Extract the [x, y] coordinate from the center of the cell holding the provided text.  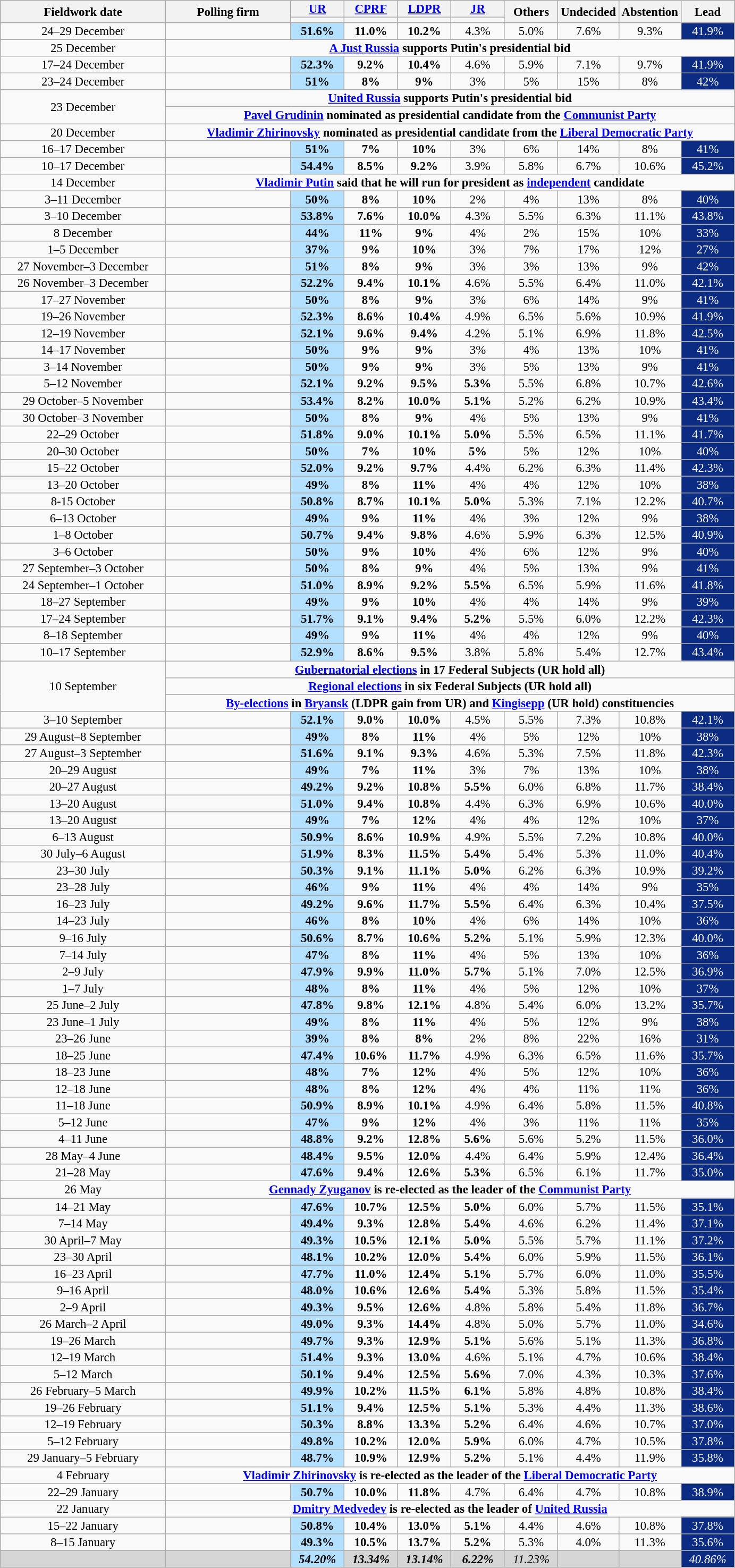
By-elections in Bryansk (LDPR gain from UR) and Kingisepp (UR hold) constituencies [450, 703]
37.0% [708, 1425]
35.1% [708, 1207]
52.2% [318, 283]
17–24 September [83, 619]
18–27 September [83, 602]
2–9 April [83, 1307]
9.9% [371, 971]
8.8% [371, 1425]
49.9% [318, 1391]
33% [708, 233]
47.4% [318, 1055]
11.9% [649, 1459]
35.0% [708, 1173]
44% [318, 233]
52.0% [318, 468]
Vladimir Zhirinovsky is re-elected as the leader of the Liberal Democratic Party [450, 1475]
23–30 July [83, 871]
26 May [83, 1190]
51.4% [318, 1358]
6.7% [588, 166]
37.5% [708, 904]
3–10 September [83, 719]
7.3% [588, 719]
5–12 February [83, 1442]
21–28 May [83, 1173]
JR [478, 9]
15–22 October [83, 468]
7–14 July [83, 955]
8–15 January [83, 1542]
30 October–3 November [83, 418]
18–23 June [83, 1072]
18–25 June [83, 1055]
20 December [83, 132]
25 December [83, 48]
26 November–3 December [83, 283]
23 June–1 July [83, 1022]
23–28 July [83, 887]
22 January [83, 1508]
22–29 January [83, 1492]
40.8% [708, 1106]
25 June–2 July [83, 1005]
24–29 December [83, 31]
28 May–4 June [83, 1156]
36.0% [708, 1139]
16–23 April [83, 1274]
47.7% [318, 1274]
20–29 August [83, 770]
41.7% [708, 434]
8.2% [371, 401]
Undecided [588, 12]
36.9% [708, 971]
14.4% [424, 1324]
49.0% [318, 1324]
40.86% [708, 1559]
6–13 October [83, 518]
16–17 December [83, 149]
4–11 June [83, 1139]
7.2% [588, 837]
10 September [83, 686]
35.8% [708, 1459]
37.2% [708, 1240]
19–26 February [83, 1408]
LDPR [424, 9]
40.9% [708, 535]
51.1% [318, 1408]
36.8% [708, 1341]
17% [588, 250]
35.6% [708, 1542]
16% [649, 1039]
24 September–1 October [83, 586]
3.9% [478, 166]
A Just Russia supports Putin's presidential bid [450, 48]
10–17 December [83, 166]
Others [531, 12]
13–20 October [83, 485]
17–24 December [83, 65]
48.8% [318, 1139]
40.7% [708, 502]
16–23 July [83, 904]
4 February [83, 1475]
40.4% [708, 854]
20–30 October [83, 451]
CPRF [371, 9]
14–23 July [83, 921]
22% [588, 1039]
10.3% [649, 1375]
6.22% [478, 1559]
14–17 November [83, 350]
48.4% [318, 1156]
22–29 October [83, 434]
14–21 May [83, 1207]
23–30 April [83, 1257]
42.5% [708, 334]
10–17 September [83, 652]
8.5% [371, 166]
5–12 November [83, 384]
54.20% [318, 1559]
UR [318, 9]
27 September–3 October [83, 569]
Lead [708, 12]
26 February–5 March [83, 1391]
54.4% [318, 166]
19–26 March [83, 1341]
49.7% [318, 1341]
8–18 September [83, 635]
49.4% [318, 1223]
30 April–7 May [83, 1240]
30 July–6 August [83, 854]
13.3% [424, 1425]
15–22 January [83, 1525]
26 March–2 April [83, 1324]
27% [708, 250]
48.7% [318, 1459]
3–6 October [83, 552]
34.6% [708, 1324]
49.8% [318, 1442]
53.4% [318, 401]
11.23% [531, 1559]
9–16 July [83, 938]
8-15 October [83, 502]
45.2% [708, 166]
12–19 November [83, 334]
43.8% [708, 216]
9–16 April [83, 1291]
51.7% [318, 619]
13.14% [424, 1559]
Polling firm [228, 12]
12.7% [649, 652]
20–27 August [83, 787]
12.3% [649, 938]
1–7 July [83, 988]
27 August–3 September [83, 753]
5–12 March [83, 1375]
35.4% [708, 1291]
14 December [83, 182]
36.1% [708, 1257]
2–9 July [83, 971]
37.6% [708, 1375]
1–5 December [83, 250]
12–19 March [83, 1358]
47.9% [318, 971]
42.6% [708, 384]
3–14 November [83, 367]
Fieldwork date [83, 12]
51.8% [318, 434]
Regional elections in six Federal Subjects (UR hold all) [450, 686]
13.7% [424, 1542]
8.3% [371, 854]
12–18 June [83, 1089]
31% [708, 1039]
1–8 October [83, 535]
41.8% [708, 586]
4.2% [478, 334]
7–14 May [83, 1223]
Pavel Grudinin nominated as presidential candidate from the Communist Party [450, 115]
29 January–5 February [83, 1459]
11–18 June [83, 1106]
35.5% [708, 1274]
Abstention [649, 12]
6–13 August [83, 837]
17–27 November [83, 300]
13.34% [371, 1559]
36.7% [708, 1307]
38.9% [708, 1492]
23–26 June [83, 1039]
48.1% [318, 1257]
23–24 December [83, 82]
13.2% [649, 1005]
United Russia supports Putin's presidential bid [450, 99]
52.9% [318, 652]
Vladimir Zhirinovsky nominated as presidential candidate from the Liberal Democratic Party [450, 132]
29 August–8 September [83, 736]
7.5% [588, 753]
50.1% [318, 1375]
50.6% [318, 938]
4.0% [588, 1542]
38.6% [708, 1408]
27 November–3 December [83, 266]
8 December [83, 233]
23 December [83, 107]
19–26 November [83, 317]
3–10 December [83, 216]
37.1% [708, 1223]
5–12 June [83, 1123]
51.9% [318, 854]
Gubernatorial elections in 17 Federal Subjects (UR hold all) [450, 669]
Gennady Zyuganov is re-elected as the leader of the Communist Party [450, 1190]
47.8% [318, 1005]
3–11 December [83, 199]
12–19 February [83, 1425]
53.8% [318, 216]
36.4% [708, 1156]
Dmitry Medvedev is re-elected as the leader of United Russia [450, 1508]
39.2% [708, 871]
48.0% [318, 1291]
29 October–5 November [83, 401]
4.5% [478, 719]
3.8% [478, 652]
Vladimir Putin said that he will run for president as independent candidate [450, 182]
